Scan for the cell matching the given text and deliver its [X, Y] coordinate at center. 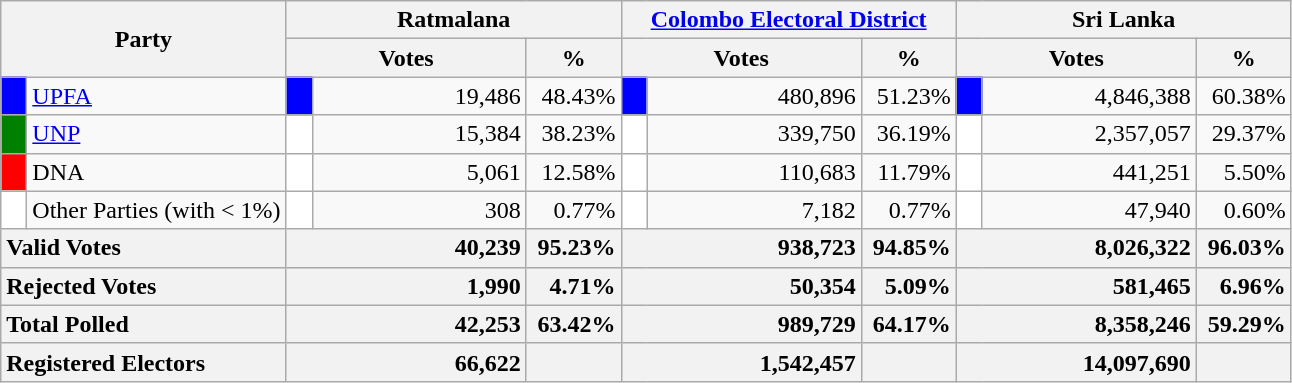
441,251 [1089, 172]
5.50% [1244, 172]
Valid Votes [144, 248]
94.85% [908, 248]
7,182 [754, 210]
110,683 [754, 172]
51.23% [908, 96]
59.29% [1244, 324]
Registered Electors [144, 362]
19,486 [419, 96]
Sri Lanka [1124, 20]
11.79% [908, 172]
1,542,457 [741, 362]
480,896 [754, 96]
0.60% [1244, 210]
2,357,057 [1089, 134]
15,384 [419, 134]
5.09% [908, 286]
308 [419, 210]
Party [144, 39]
4,846,388 [1089, 96]
8,026,322 [1076, 248]
6.96% [1244, 286]
581,465 [1076, 286]
42,253 [406, 324]
40,239 [406, 248]
UNP [156, 134]
95.23% [574, 248]
Rejected Votes [144, 286]
4.71% [574, 286]
1,990 [406, 286]
989,729 [741, 324]
60.38% [1244, 96]
339,750 [754, 134]
47,940 [1089, 210]
14,097,690 [1076, 362]
Total Polled [144, 324]
Other Parties (with < 1%) [156, 210]
Colombo Electoral District [788, 20]
50,354 [741, 286]
96.03% [1244, 248]
938,723 [741, 248]
38.23% [574, 134]
Ratmalana [454, 20]
36.19% [908, 134]
8,358,246 [1076, 324]
UPFA [156, 96]
66,622 [406, 362]
DNA [156, 172]
48.43% [574, 96]
63.42% [574, 324]
64.17% [908, 324]
29.37% [1244, 134]
12.58% [574, 172]
5,061 [419, 172]
